Locate the cell with the specified text and output its (x, y) center coordinate. 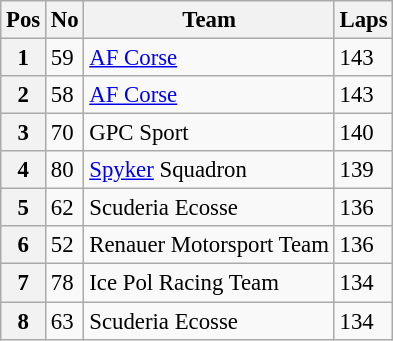
No (65, 20)
4 (24, 170)
8 (24, 321)
7 (24, 283)
78 (65, 283)
52 (65, 245)
63 (65, 321)
140 (364, 133)
59 (65, 58)
Team (209, 20)
139 (364, 170)
58 (65, 95)
70 (65, 133)
GPC Sport (209, 133)
62 (65, 208)
3 (24, 133)
1 (24, 58)
Laps (364, 20)
2 (24, 95)
6 (24, 245)
80 (65, 170)
Ice Pol Racing Team (209, 283)
Renauer Motorsport Team (209, 245)
Pos (24, 20)
Spyker Squadron (209, 170)
5 (24, 208)
